Locate the cell with the specified text and output its (X, Y) center coordinate. 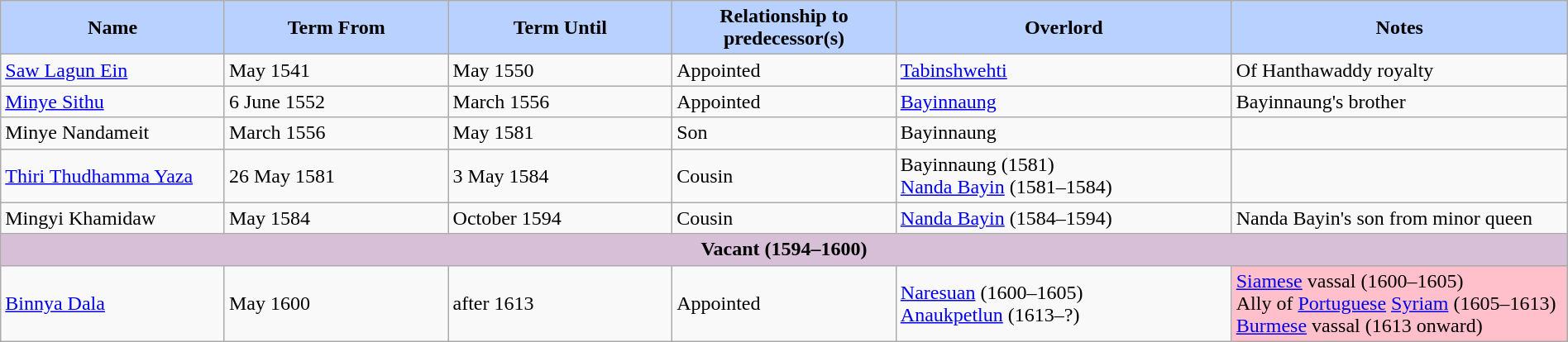
May 1581 (561, 133)
Naresuan (1600–1605) Anaukpetlun (1613–?) (1064, 303)
after 1613 (561, 303)
Minye Sithu (112, 102)
Relationship to predecessor(s) (784, 28)
Son (784, 133)
Thiri Thudhamma Yaza (112, 175)
Minye Nandameit (112, 133)
Siamese vassal (1600–1605) Ally of Portuguese Syriam (1605–1613) Burmese vassal (1613 onward) (1399, 303)
6 June 1552 (336, 102)
Binnya Dala (112, 303)
May 1584 (336, 218)
Overlord (1064, 28)
May 1550 (561, 70)
Mingyi Khamidaw (112, 218)
Bayinnaung's brother (1399, 102)
Vacant (1594–1600) (784, 249)
Name (112, 28)
26 May 1581 (336, 175)
Of Hanthawaddy royalty (1399, 70)
Term Until (561, 28)
Tabinshwehti (1064, 70)
3 May 1584 (561, 175)
Nanda Bayin (1584–1594) (1064, 218)
October 1594 (561, 218)
May 1541 (336, 70)
Nanda Bayin's son from minor queen (1399, 218)
Term From (336, 28)
Notes (1399, 28)
May 1600 (336, 303)
Saw Lagun Ein (112, 70)
Bayinnaung (1581) Nanda Bayin (1581–1584) (1064, 175)
